Provide the [x, y] coordinate of the cell's center where the given text is located.  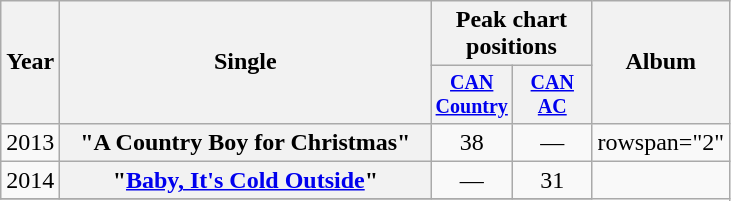
CAN Country [472, 94]
2014 [30, 180]
rowspan="2" [661, 142]
2013 [30, 142]
"A Country Boy for Christmas" [246, 142]
CAN AC [552, 94]
Album [661, 62]
38 [472, 142]
Year [30, 62]
Peak chartpositions [512, 34]
31 [552, 180]
"Baby, It's Cold Outside" [246, 180]
Single [246, 62]
